Identify which cell holds the provided text, then report its (X, Y) central coordinate. 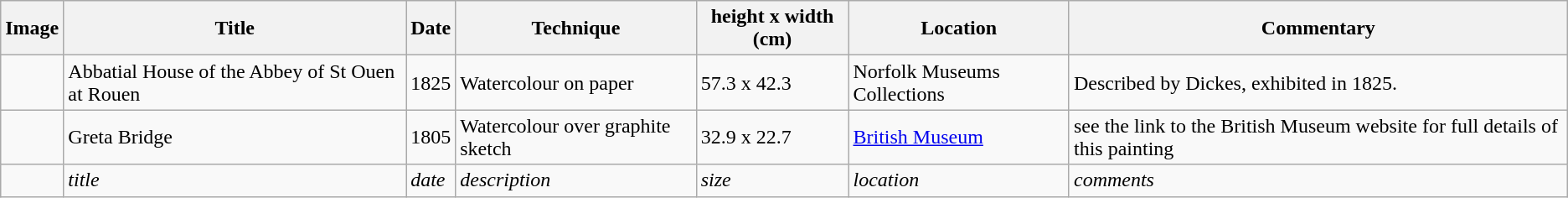
Commentary (1318, 29)
British Museum (958, 138)
Watercolour over graphite sketch (576, 138)
see the link to the British Museum website for full details of this painting (1318, 138)
Title (235, 29)
Date (431, 29)
location (958, 180)
1825 (431, 82)
57.3 x 42.3 (772, 82)
1805 (431, 138)
height x width (cm) (772, 29)
size (772, 180)
date (431, 180)
Image (32, 29)
Norfolk Museums Collections (958, 82)
Abbatial House of the Abbey of St Ouen at Rouen (235, 82)
32.9 x 22.7 (772, 138)
Location (958, 29)
Greta Bridge (235, 138)
description (576, 180)
title (235, 180)
Watercolour on paper (576, 82)
comments (1318, 180)
Technique (576, 29)
Described by Dickes, exhibited in 1825. (1318, 82)
